Output the (X, Y) coordinate of the center of the cell containing the given text.  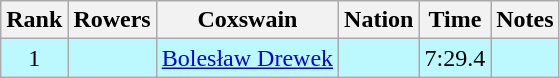
Rank (34, 20)
Bolesław Drewek (247, 58)
1 (34, 58)
Time (455, 20)
Coxswain (247, 20)
7:29.4 (455, 58)
Nation (379, 20)
Rowers (112, 20)
Notes (525, 20)
